Detect which cell encompasses the target text, then output its (X, Y) center coordinate. 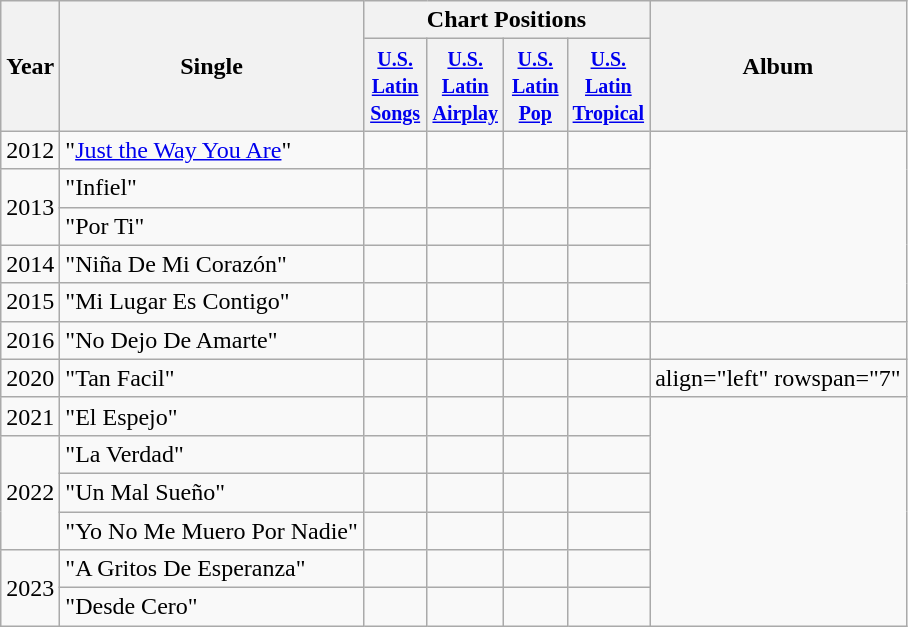
"La Verdad" (212, 454)
U.S. Latin Tropical (608, 85)
"Infiel" (212, 188)
2021 (30, 416)
2016 (30, 340)
"El Espejo" (212, 416)
"Un Mal Sueño" (212, 492)
2015 (30, 302)
2023 (30, 588)
Album (778, 66)
2012 (30, 150)
U.S. Latin Songs (395, 85)
Chart Positions (506, 20)
"No Dejo De Amarte" (212, 340)
"Yo No Me Muero Por Nadie" (212, 531)
"Mi Lugar Es Contigo" (212, 302)
"Desde Cero" (212, 607)
"Niña De Mi Corazón" (212, 264)
"Por Ti" (212, 226)
Single (212, 66)
2022 (30, 492)
Year (30, 66)
U.S. Latin Pop (536, 85)
U.S. Latin Airplay (466, 85)
"Just the Way You Are" (212, 150)
2020 (30, 378)
2013 (30, 207)
align="left" rowspan="7" (778, 378)
"A Gritos De Esperanza" (212, 569)
"Tan Facil" (212, 378)
2014 (30, 264)
